Pinpoint the cell where the given text exists, returning its (x, y) midpoint coordinate. 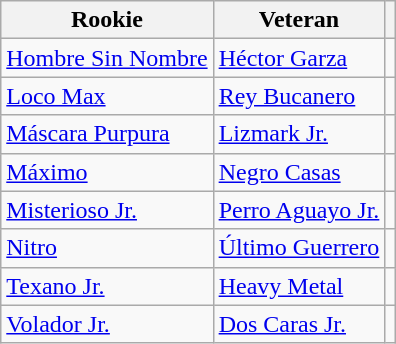
Misterioso Jr. (107, 210)
Rookie (107, 20)
Heavy Metal (299, 286)
Rey Bucanero (299, 96)
Perro Aguayo Jr. (299, 210)
Último Guerrero (299, 248)
Texano Jr. (107, 286)
Veteran (299, 20)
Héctor Garza (299, 58)
Dos Caras Jr. (299, 324)
Volador Jr. (107, 324)
Máximo (107, 172)
Nitro (107, 248)
Loco Max (107, 96)
Negro Casas (299, 172)
Lizmark Jr. (299, 134)
Máscara Purpura (107, 134)
Hombre Sin Nombre (107, 58)
